Locate the cell with the specified text and output its [x, y] center coordinate. 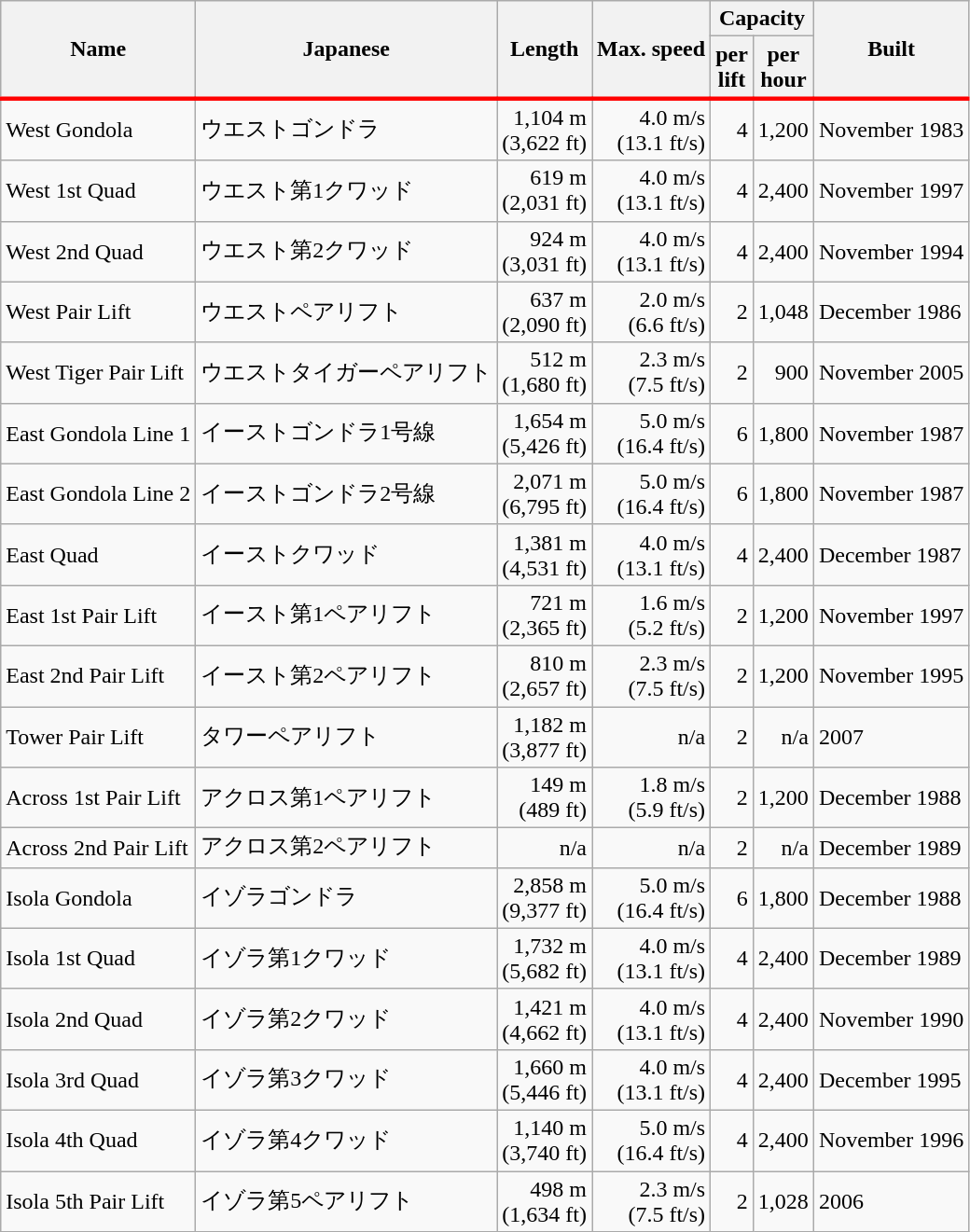
November 1990 [891, 1018]
810 m(2,657 ft) [545, 675]
1,421 m(4,662 ft) [545, 1018]
512 m(1,680 ft) [545, 373]
2006 [891, 1201]
December 1995 [891, 1080]
1,048 [783, 311]
Isola 2nd Quad [99, 1018]
2,858 m(9,377 ft) [545, 897]
West 1st Quad [99, 190]
イゾラゴンドラ [347, 897]
1.8 m/s(5.9 ft/s) [651, 798]
Across 2nd Pair Lift [99, 849]
1,028 [783, 1201]
Isola 4th Quad [99, 1140]
アクロス第1ペアリフト [347, 798]
924 m(3,031 ft) [545, 252]
イゾラ第2クワッド [347, 1018]
アクロス第2ペアリフト [347, 849]
West Pair Lift [99, 311]
1,104 m(3,622 ft) [545, 129]
1,381 m(4,531 ft) [545, 554]
East 1st Pair Lift [99, 616]
Isola Gondola [99, 897]
ウエストペアリフト [347, 311]
East 2nd Pair Lift [99, 675]
West Tiger Pair Lift [99, 373]
perlift [732, 67]
1.6 m/s(5.2 ft/s) [651, 616]
November 1995 [891, 675]
ウエストタイガーペアリフト [347, 373]
149 m(489 ft) [545, 798]
Max. speed [651, 50]
East Quad [99, 554]
Across 1st Pair Lift [99, 798]
November 1996 [891, 1140]
イースト第2ペアリフト [347, 675]
Isola 3rd Quad [99, 1080]
Tower Pair Lift [99, 737]
December 1987 [891, 554]
1,182 m(3,877 ft) [545, 737]
East Gondola Line 2 [99, 494]
619 m(2,031 ft) [545, 190]
498 m(1,634 ft) [545, 1201]
イーストゴンドラ1号線 [347, 433]
Japanese [347, 50]
Length [545, 50]
イーストクワッド [347, 554]
2007 [891, 737]
イースト第1ペアリフト [347, 616]
Isola 1st Quad [99, 959]
West Gondola [99, 129]
1,140 m(3,740 ft) [545, 1140]
721 m(2,365 ft) [545, 616]
1,654 m(5,426 ft) [545, 433]
perhour [783, 67]
December 1986 [891, 311]
November 2005 [891, 373]
ウエスト第1クワッド [347, 190]
イゾラ第3クワッド [347, 1080]
Built [891, 50]
Name [99, 50]
East Gondola Line 1 [99, 433]
2,071 m(6,795 ft) [545, 494]
ウエストゴンドラ [347, 129]
2.0 m/s(6.6 ft/s) [651, 311]
1,732 m(5,682 ft) [545, 959]
Isola 5th Pair Lift [99, 1201]
637 m(2,090 ft) [545, 311]
November 1983 [891, 129]
900 [783, 373]
イゾラ第5ペアリフト [347, 1201]
タワーペアリフト [347, 737]
イゾラ第1クワッド [347, 959]
West 2nd Quad [99, 252]
Capacity [763, 19]
イーストゴンドラ2号線 [347, 494]
ウエスト第2クワッド [347, 252]
November 1994 [891, 252]
イゾラ第4クワッド [347, 1140]
1,660 m(5,446 ft) [545, 1080]
